Determine the (x, y) coordinate at the center of the cell enclosing the given text.  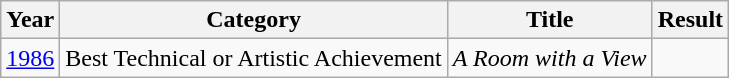
Result (690, 20)
Best Technical or Artistic Achievement (254, 58)
Category (254, 20)
Title (550, 20)
1986 (30, 58)
A Room with a View (550, 58)
Year (30, 20)
